Pinpoint the cell where the given text exists, returning its (x, y) midpoint coordinate. 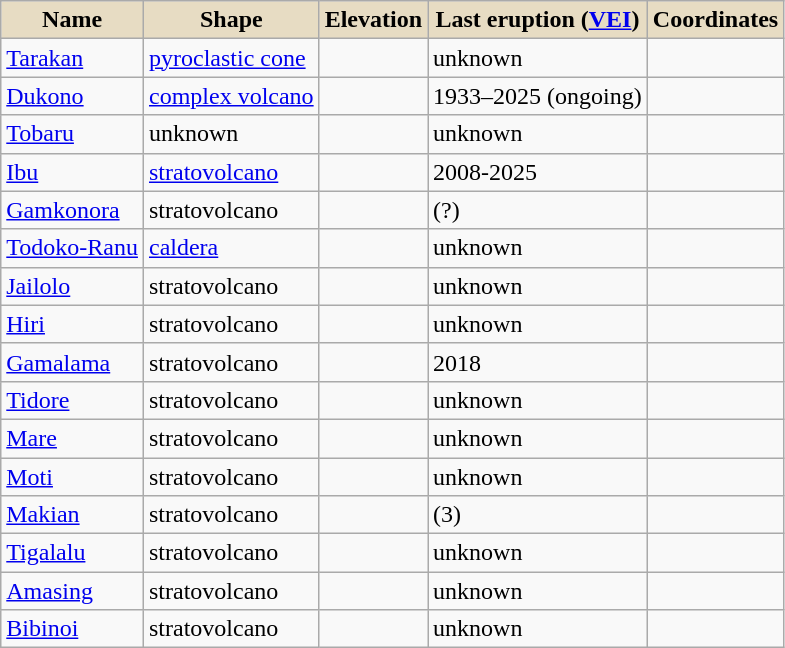
Hiri (72, 324)
Moti (72, 477)
Gamalama (72, 362)
Coordinates (715, 20)
Amasing (72, 591)
Todoko-Ranu (72, 248)
Dukono (72, 96)
Tobaru (72, 134)
pyroclastic cone (231, 58)
1933–2025 (ongoing) (538, 96)
caldera (231, 248)
Tidore (72, 400)
2018 (538, 362)
Mare (72, 438)
Makian (72, 515)
Shape (231, 20)
Ibu (72, 172)
Tarakan (72, 58)
Elevation (373, 20)
(3) (538, 515)
Bibinoi (72, 629)
Jailolo (72, 286)
Last eruption (VEI) (538, 20)
(?) (538, 210)
Tigalalu (72, 553)
Gamkonora (72, 210)
2008-2025 (538, 172)
complex volcano (231, 96)
Name (72, 20)
